Detect which cell encompasses the target text, then output its (x, y) center coordinate. 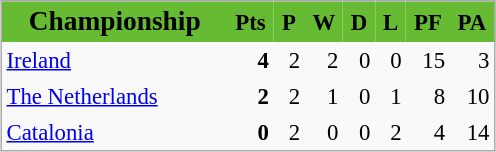
L (390, 22)
Ireland (114, 60)
D (359, 22)
W (324, 22)
15 (428, 60)
3 (472, 60)
8 (428, 96)
The Netherlands (114, 96)
Pts (250, 22)
10 (472, 96)
14 (472, 132)
PF (428, 22)
Championship (114, 22)
Catalonia (114, 132)
P (288, 22)
PA (472, 22)
